From the cell containing the given text, extract its center point as (X, Y) coordinate. 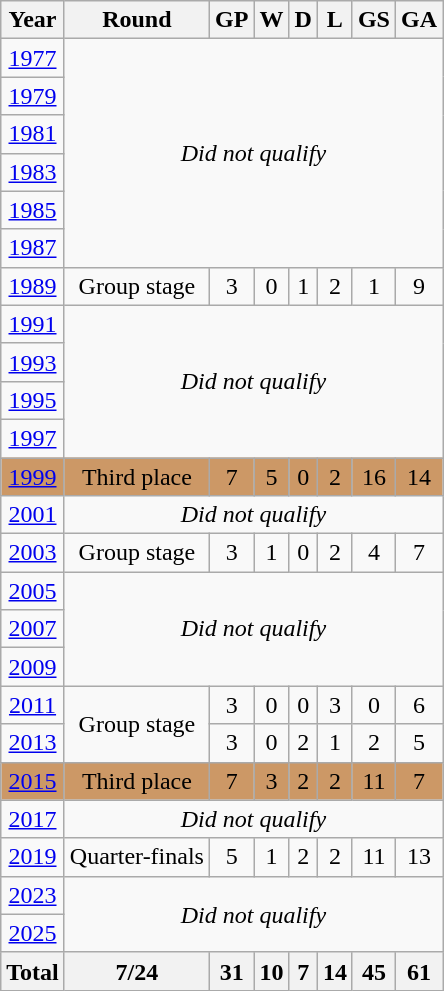
2007 (33, 629)
2001 (33, 515)
2005 (33, 591)
1983 (33, 172)
1997 (33, 438)
1999 (33, 477)
1981 (33, 134)
6 (418, 705)
2019 (33, 857)
13 (418, 857)
1977 (33, 58)
9 (418, 286)
1989 (33, 286)
2009 (33, 667)
GA (418, 20)
2023 (33, 895)
4 (374, 553)
1985 (33, 210)
1979 (33, 96)
L (334, 20)
1991 (33, 324)
Round (136, 20)
7/24 (136, 971)
GS (374, 20)
D (303, 20)
Quarter-finals (136, 857)
2015 (33, 781)
31 (231, 971)
2017 (33, 819)
2013 (33, 743)
16 (374, 477)
W (272, 20)
1995 (33, 400)
45 (374, 971)
10 (272, 971)
Year (33, 20)
1987 (33, 248)
GP (231, 20)
61 (418, 971)
2025 (33, 933)
2003 (33, 553)
1993 (33, 362)
2011 (33, 705)
Total (33, 971)
